Extract the (x, y) coordinate from the center of the cell holding the provided text.  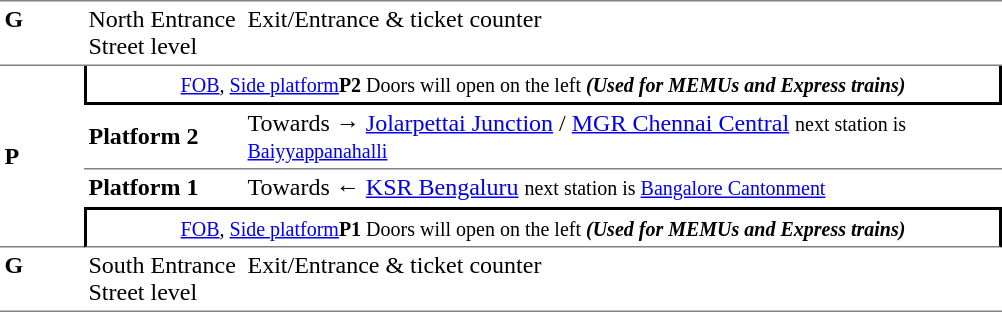
Platform 1 (164, 189)
P (42, 157)
Platform 2 (164, 137)
FOB, Side platformP1 Doors will open on the left (Used for MEMUs and Express trains) (543, 227)
South Entrance Street level (164, 280)
Towards ← KSR Bengaluru next station is Bangalore Cantonment (622, 189)
FOB, Side platformP2 Doors will open on the left (Used for MEMUs and Express trains) (543, 86)
Towards → Jolarpettai Junction / MGR Chennai Central next station is Baiyyappanahalli (622, 137)
North Entrance Street level (164, 33)
